Scan for the cell matching the given text and deliver its (x, y) coordinate at center. 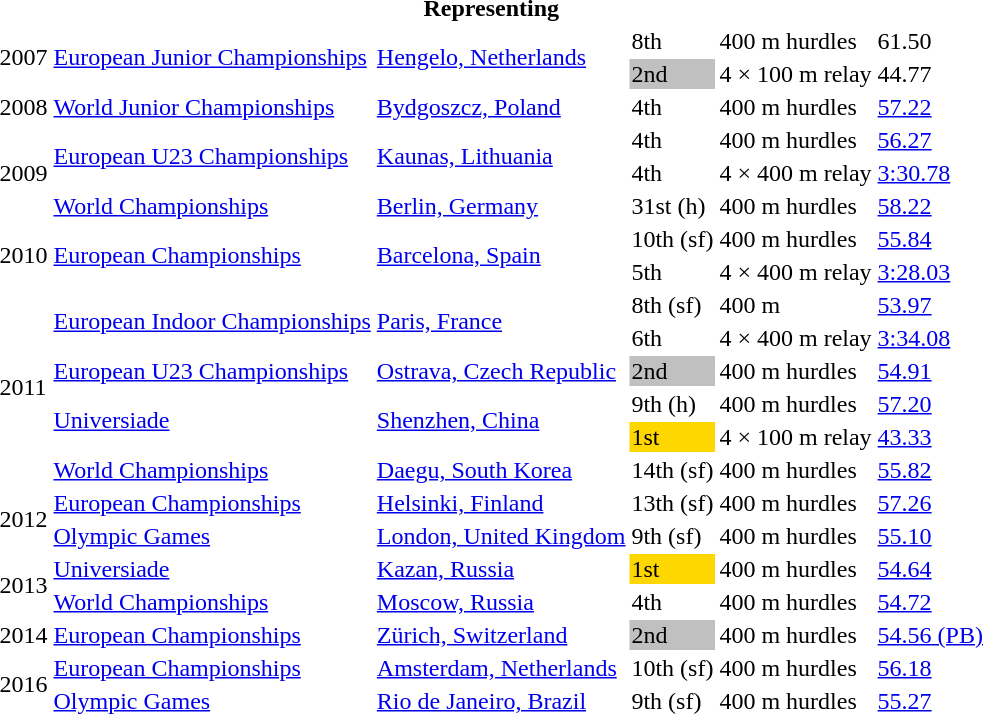
Daegu, South Korea (501, 470)
Kaunas, Lithuania (501, 156)
Ostrava, Czech Republic (501, 371)
8th (sf) (672, 305)
13th (sf) (672, 503)
400 m (796, 305)
Helsinki, Finland (501, 503)
5th (672, 272)
Amsterdam, Netherlands (501, 668)
Hengelo, Netherlands (501, 58)
Shenzhen, China (501, 420)
Olympic Games (212, 536)
6th (672, 338)
Moscow, Russia (501, 602)
Paris, France (501, 322)
World Junior Championships (212, 107)
European Junior Championships (212, 58)
Berlin, Germany (501, 206)
Zürich, Switzerland (501, 635)
8th (672, 41)
31st (h) (672, 206)
Bydgoszcz, Poland (501, 107)
European Indoor Championships (212, 322)
Barcelona, Spain (501, 256)
9th (sf) (672, 536)
9th (h) (672, 404)
London, United Kingdom (501, 536)
Kazan, Russia (501, 569)
14th (sf) (672, 470)
